For the text-containing cell, return its midpoint in (X, Y) coordinate format. 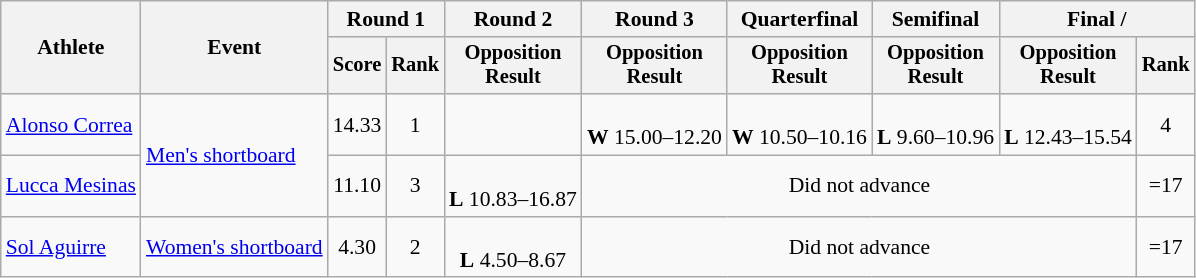
L 12.43–15.54 (1068, 124)
Score (358, 66)
Final / (1096, 19)
14.33 (358, 124)
4 (1166, 124)
Event (234, 48)
L 10.83–16.87 (513, 186)
Lucca Mesinas (71, 186)
Sol Aguirre (71, 248)
Alonso Correa (71, 124)
L 4.50–8.67 (513, 248)
11.10 (358, 186)
Semifinal (936, 19)
W 10.50–10.16 (800, 124)
2 (415, 248)
4.30 (358, 248)
Athlete (71, 48)
1 (415, 124)
3 (415, 186)
Women's shortboard (234, 248)
Round 1 (386, 19)
Round 2 (513, 19)
Quarterfinal (800, 19)
Men's shortboard (234, 155)
W 15.00–12.20 (654, 124)
Round 3 (654, 19)
L 9.60–10.96 (936, 124)
